Provide the [X, Y] coordinate of the cell's center where the given text is located.  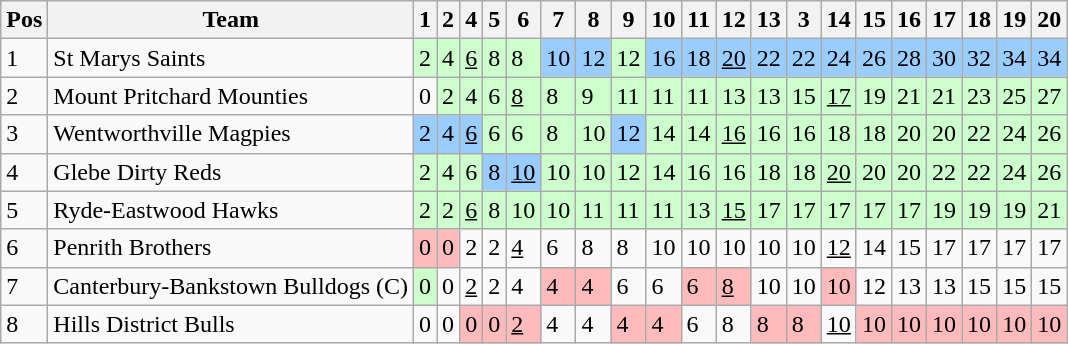
25 [1014, 96]
32 [980, 58]
28 [908, 58]
Glebe Dirty Reds [231, 172]
23 [980, 96]
Pos [24, 20]
27 [1050, 96]
Penrith Brothers [231, 248]
Hills District Bulls [231, 324]
Ryde-Eastwood Hawks [231, 210]
Canterbury-Bankstown Bulldogs (C) [231, 286]
30 [944, 58]
Mount Pritchard Mounties [231, 96]
St Marys Saints [231, 58]
Team [231, 20]
Wentworthville Magpies [231, 134]
